Provide the [x, y] coordinate of the cell's center where the given text is located.  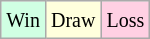
Loss [126, 20]
Win [24, 20]
Draw [72, 20]
